From the cell containing the given text, extract its center point as (x, y) coordinate. 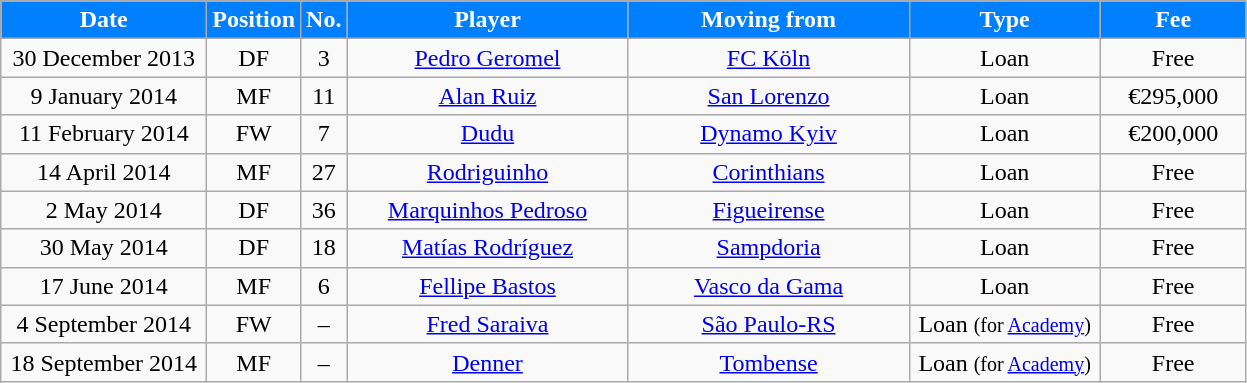
36 (324, 210)
Matías Rodríguez (488, 248)
Fee (1173, 20)
Dynamo Kyiv (768, 134)
11 February 2014 (104, 134)
3 (324, 58)
11 (324, 96)
FC Köln (768, 58)
Fellipe Bastos (488, 286)
17 June 2014 (104, 286)
São Paulo-RS (768, 324)
Fred Saraiva (488, 324)
Vasco da Gama (768, 286)
Date (104, 20)
€295,000 (1173, 96)
Marquinhos Pedroso (488, 210)
Position (254, 20)
No. (324, 20)
30 May 2014 (104, 248)
Sampdoria (768, 248)
9 January 2014 (104, 96)
Figueirense (768, 210)
Pedro Geromel (488, 58)
6 (324, 286)
San Lorenzo (768, 96)
30 December 2013 (104, 58)
Rodriguinho (488, 172)
Type (1004, 20)
7 (324, 134)
Moving from (768, 20)
18 September 2014 (104, 362)
14 April 2014 (104, 172)
€200,000 (1173, 134)
Denner (488, 362)
4 September 2014 (104, 324)
Dudu (488, 134)
Player (488, 20)
27 (324, 172)
Corinthians (768, 172)
2 May 2014 (104, 210)
Alan Ruiz (488, 96)
18 (324, 248)
Tombense (768, 362)
